Provide the (X, Y) coordinate of the cell's center where the given text is located.  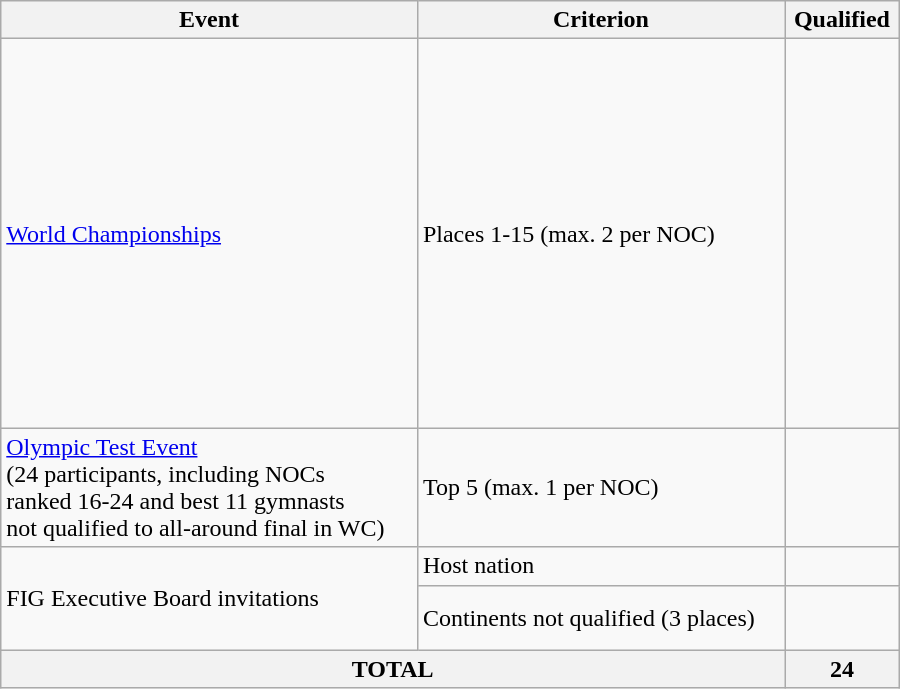
Qualified (842, 20)
Continents not qualified (3 places) (600, 618)
Event (210, 20)
Olympic Test Event(24 participants, including NOCsranked 16-24 and best 11 gymnastsnot qualified to all-around final in WC) (210, 488)
Host nation (600, 566)
TOTAL (393, 669)
FIG Executive Board invitations (210, 598)
24 (842, 669)
World Championships (210, 234)
Top 5 (max. 1 per NOC) (600, 488)
Places 1-15 (max. 2 per NOC) (600, 234)
Criterion (600, 20)
